Search for the cell housing the specified text and yield its (X, Y) center coordinate. 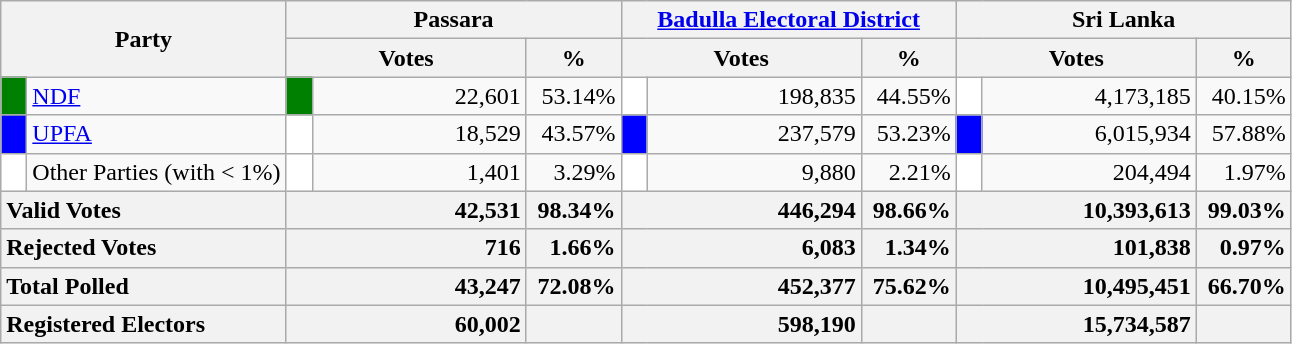
Sri Lanka (1124, 20)
2.21% (908, 172)
53.23% (908, 134)
1.97% (1244, 172)
75.62% (908, 286)
598,190 (741, 324)
99.03% (1244, 210)
1,401 (419, 172)
6,015,934 (1089, 134)
98.66% (908, 210)
1.34% (908, 248)
0.97% (1244, 248)
6,083 (741, 248)
44.55% (908, 96)
Passara (454, 20)
10,495,451 (1076, 286)
Rejected Votes (144, 248)
Registered Electors (144, 324)
204,494 (1089, 172)
53.14% (574, 96)
40.15% (1244, 96)
66.70% (1244, 286)
446,294 (741, 210)
198,835 (754, 96)
18,529 (419, 134)
22,601 (419, 96)
42,531 (406, 210)
237,579 (754, 134)
452,377 (741, 286)
Other Parties (with < 1%) (156, 172)
60,002 (406, 324)
9,880 (754, 172)
Party (144, 39)
15,734,587 (1076, 324)
57.88% (1244, 134)
1.66% (574, 248)
Badulla Electoral District (788, 20)
4,173,185 (1089, 96)
3.29% (574, 172)
NDF (156, 96)
101,838 (1076, 248)
Total Polled (144, 286)
43,247 (406, 286)
UPFA (156, 134)
716 (406, 248)
72.08% (574, 286)
Valid Votes (144, 210)
43.57% (574, 134)
98.34% (574, 210)
10,393,613 (1076, 210)
